Return (X, Y) of the center of cell containing provided text 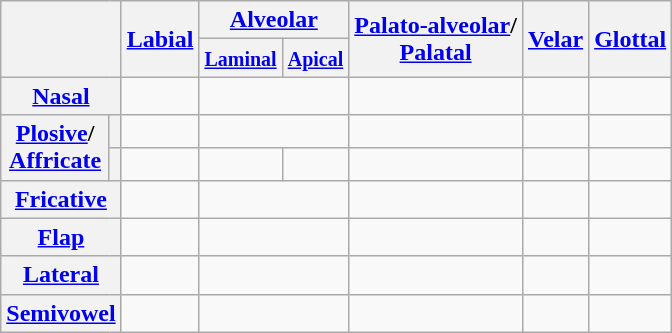
Laminal (240, 58)
Apical (316, 58)
Fricative (61, 199)
Plosive/Affricate (56, 148)
Palato-alveolar/Palatal (436, 39)
Alveolar (274, 20)
Nasal (61, 96)
Flap (61, 237)
Velar (555, 39)
Lateral (61, 275)
Glottal (630, 39)
Labial (160, 39)
Semivowel (61, 313)
